Provide the (x, y) coordinate of the cell's center where the given text is located.  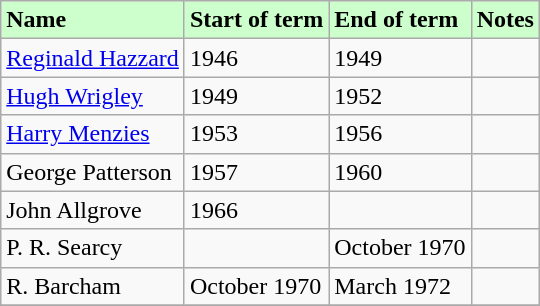
P. R. Searcy (93, 248)
Harry Menzies (93, 134)
1946 (256, 58)
Notes (505, 20)
R. Barcham (93, 286)
John Allgrove (93, 210)
1952 (400, 96)
Start of term (256, 20)
Hugh Wrigley (93, 96)
1957 (256, 172)
Name (93, 20)
1960 (400, 172)
1953 (256, 134)
1966 (256, 210)
March 1972 (400, 286)
End of term (400, 20)
George Patterson (93, 172)
Reginald Hazzard (93, 58)
1956 (400, 134)
